Pinpoint the cell where the given text exists, returning its [x, y] midpoint coordinate. 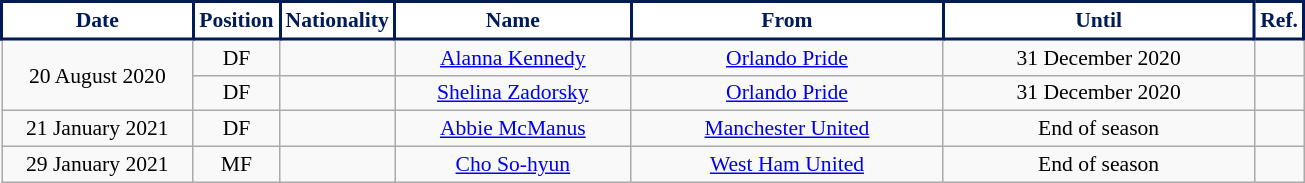
20 August 2020 [98, 75]
Abbie McManus [514, 129]
21 January 2021 [98, 129]
Manchester United [787, 129]
From [787, 20]
Cho So-hyun [514, 165]
Nationality [338, 20]
Date [98, 20]
West Ham United [787, 165]
MF [236, 165]
Shelina Zadorsky [514, 93]
Alanna Kennedy [514, 57]
Ref. [1278, 20]
Position [236, 20]
Name [514, 20]
Until [1099, 20]
29 January 2021 [98, 165]
